Output the [X, Y] coordinate of the center of the cell containing the given text.  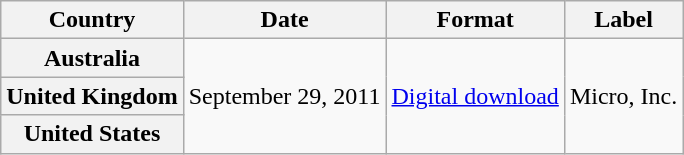
Australia [92, 58]
Digital download [475, 96]
Label [623, 20]
Micro, Inc. [623, 96]
Date [284, 20]
United States [92, 134]
September 29, 2011 [284, 96]
Country [92, 20]
United Kingdom [92, 96]
Format [475, 20]
